From the cell containing the given text, extract its center point as [X, Y] coordinate. 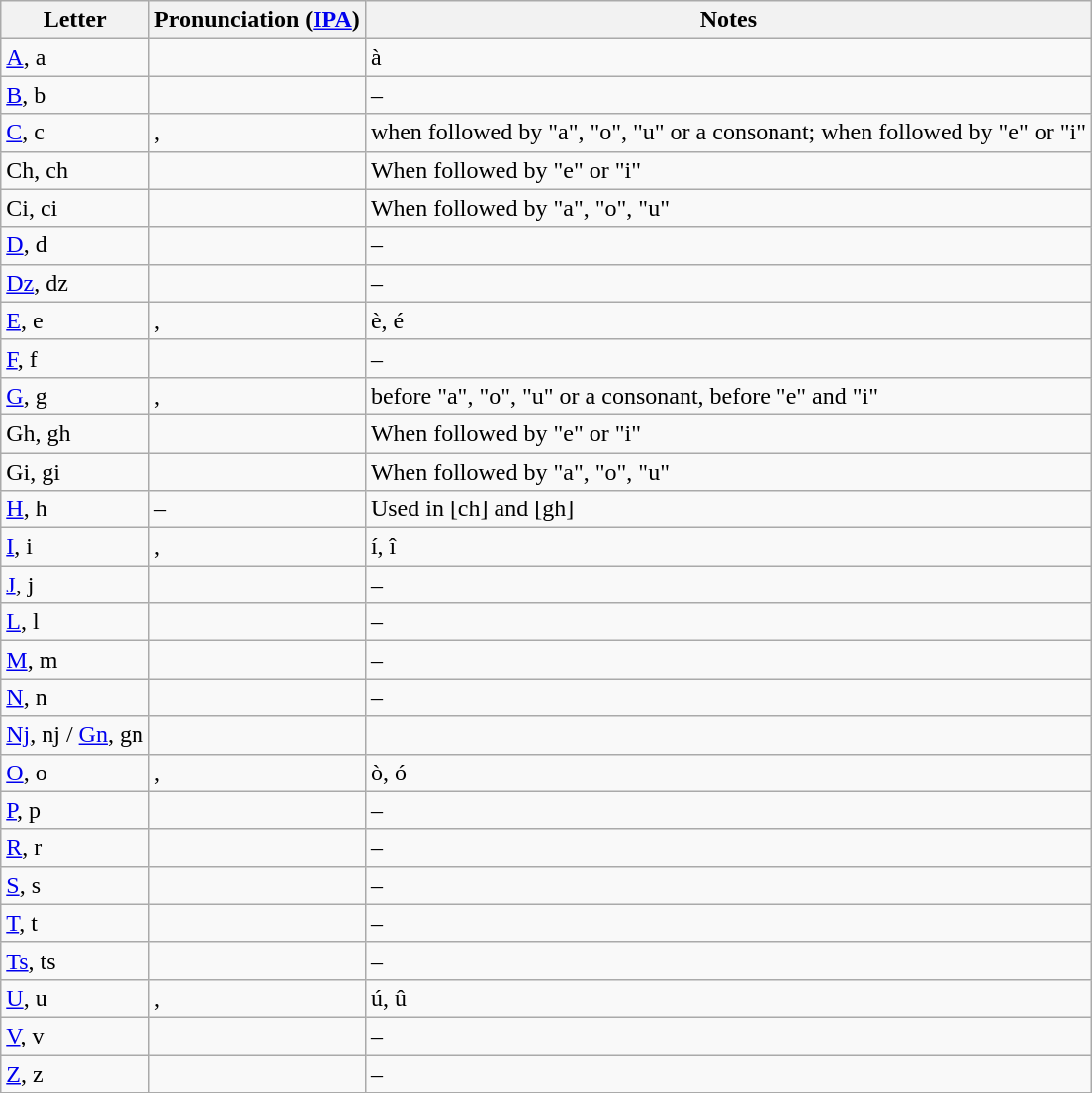
í, î [728, 547]
L, l [75, 622]
J, j [75, 585]
I, i [75, 547]
G, g [75, 396]
Ci, ci [75, 208]
Ts, ts [75, 960]
Ch, ch [75, 170]
T, t [75, 923]
Gi, gi [75, 472]
à [728, 57]
Letter [75, 20]
V, v [75, 1036]
ú, û [728, 998]
Nj, nj / Gn, gn [75, 735]
U, u [75, 998]
D, d [75, 245]
N, n [75, 697]
Z, z [75, 1073]
Dz, dz [75, 283]
B, b [75, 95]
ò, ó [728, 773]
è, é [728, 320]
Used in [ch] and [gh] [728, 509]
E, e [75, 320]
R, r [75, 848]
Notes [728, 20]
Gh, gh [75, 433]
S, s [75, 885]
C, c [75, 133]
A, a [75, 57]
F, f [75, 358]
P, p [75, 810]
when followed by "a", "o", "u" or a consonant; when followed by "e" or "i" [728, 133]
Pronunciation (IPA) [257, 20]
before "a", "o", "u" or a consonant, before "e" and "i" [728, 396]
O, o [75, 773]
H, h [75, 509]
M, m [75, 660]
